Determine the (X, Y) coordinate at the center of the cell enclosing the given text.  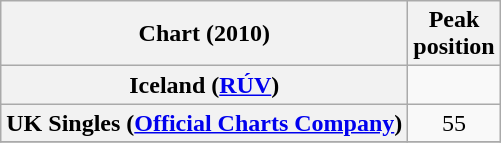
Peakposition (454, 34)
Iceland (RÚV) (204, 85)
UK Singles (Official Charts Company) (204, 123)
Chart (2010) (204, 34)
55 (454, 123)
